Find where the given text appears and provide that cell's center as (X, Y) coordinate. 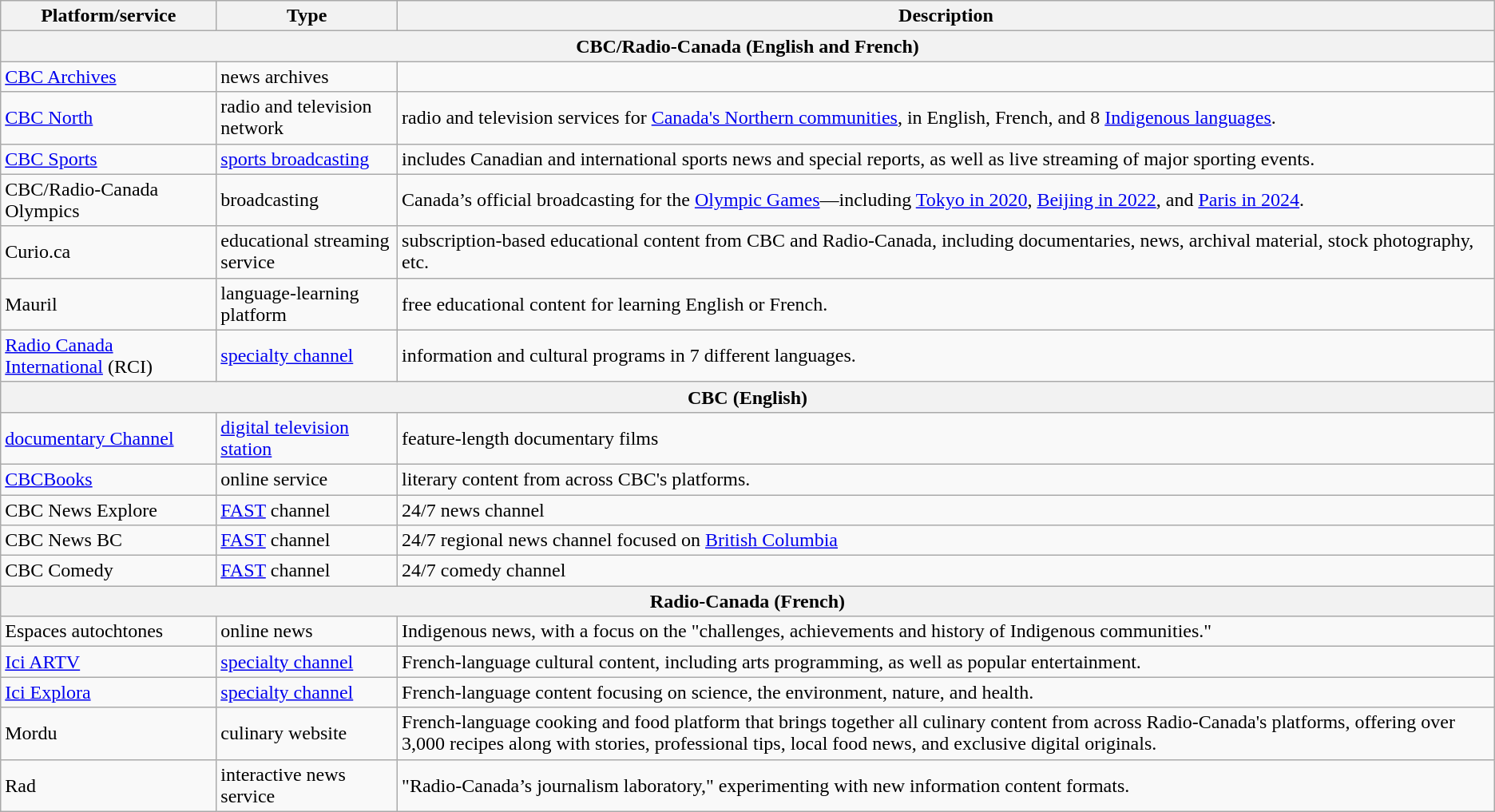
educational streaming service (307, 252)
24/7 regional news channel focused on British Columbia (946, 541)
24/7 news channel (946, 510)
Mordu (109, 733)
includes Canadian and international sports news and special reports, as well as live streaming of major sporting events. (946, 159)
Description (946, 16)
documentary Channel (109, 438)
radio and television services for Canada's Northern communities, in English, French, and 8 Indigenous languages. (946, 118)
free educational content for learning English or French. (946, 303)
interactive news service (307, 786)
24/7 comedy channel (946, 571)
"Radio-Canada’s journalism laboratory," experimenting with new information content formats. (946, 786)
CBC News Explore (109, 510)
literary content from across CBC's platforms. (946, 479)
CBC (English) (747, 397)
CBC/Radio-Canada Olympics (109, 200)
Canada’s official broadcasting for the Olympic Games—including Tokyo in 2020, Beijing in 2022, and Paris in 2024. (946, 200)
Platform/service (109, 16)
Mauril (109, 303)
CBC Sports (109, 159)
Type (307, 16)
Ici ARTV (109, 662)
CBC North (109, 118)
CBCBooks (109, 479)
sports broadcasting (307, 159)
language-learning platform (307, 303)
CBC Archives (109, 77)
digital television station (307, 438)
feature-length documentary films (946, 438)
online service (307, 479)
Radio Canada International (RCI) (109, 356)
Espaces autochtones (109, 632)
CBC Comedy (109, 571)
Rad (109, 786)
news archives (307, 77)
CBC News BC (109, 541)
information and cultural programs in 7 different languages. (946, 356)
Indigenous news, with a focus on the "challenges, achievements and history of Indigenous communities." (946, 632)
French-language content focusing on science, the environment, nature, and health. (946, 692)
Ici Explora (109, 692)
Radio-Canada (French) (747, 601)
Curio.ca (109, 252)
French-language cultural content, including arts programming, as well as popular entertainment. (946, 662)
radio and television network (307, 118)
subscription-based educational content from CBC and Radio-Canada, including documentaries, news, archival material, stock photography, etc. (946, 252)
culinary website (307, 733)
online news (307, 632)
CBC/Radio-Canada (English and French) (747, 46)
broadcasting (307, 200)
